Output the [X, Y] coordinate of the center of the cell containing the given text.  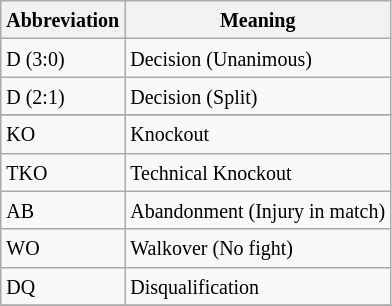
Walkover (No fight) [258, 248]
D (3:0) [63, 58]
TKO [63, 172]
Disqualification [258, 286]
Technical Knockout [258, 172]
DQ [63, 286]
Abandonment (Injury in match) [258, 210]
WO [63, 248]
Decision (Split) [258, 96]
Knockout [258, 134]
KO [63, 134]
Meaning [258, 20]
AB [63, 210]
Abbreviation [63, 20]
Decision (Unanimous) [258, 58]
D (2:1) [63, 96]
